Detect which cell encompasses the target text, then output its (X, Y) center coordinate. 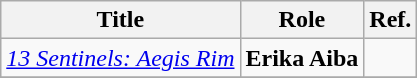
Role (302, 20)
Title (120, 20)
Ref. (390, 20)
Erika Aiba (302, 58)
13 Sentinels: Aegis Rim (120, 58)
